Determine the [X, Y] coordinate at the center of the cell enclosing the given text.  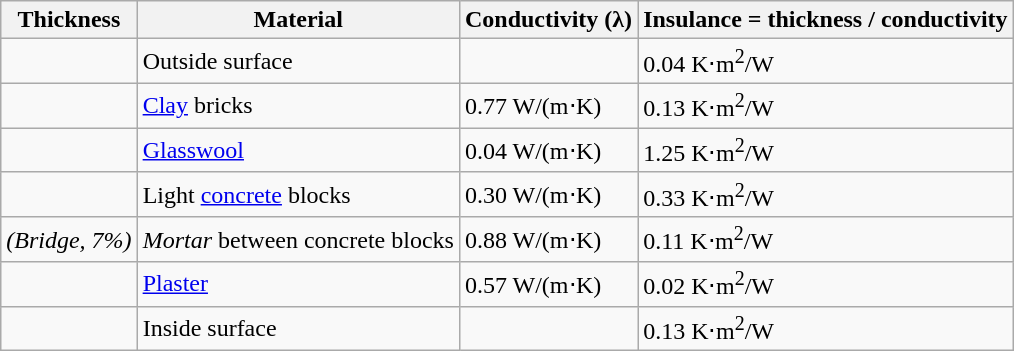
Thickness [69, 20]
Mortar between concrete blocks [298, 240]
Insulance = thickness / conductivity [826, 20]
0.02 K⋅m2/W [826, 284]
Material [298, 20]
0.88 W/(m⋅K) [548, 240]
0.04 W/(m⋅K) [548, 150]
(Bridge, 7%) [69, 240]
Conductivity (λ) [548, 20]
0.77 W/(m⋅K) [548, 106]
Glasswool [298, 150]
0.57 W/(m⋅K) [548, 284]
Clay bricks [298, 106]
1.25 K⋅m2/W [826, 150]
0.04 K⋅m2/W [826, 62]
Inside surface [298, 328]
0.33 K⋅m2/W [826, 194]
Plaster [298, 284]
Outside surface [298, 62]
0.30 W/(m⋅K) [548, 194]
0.11 K⋅m2/W [826, 240]
Light concrete blocks [298, 194]
